Provide the (X, Y) coordinate of the cell's center where the given text is located.  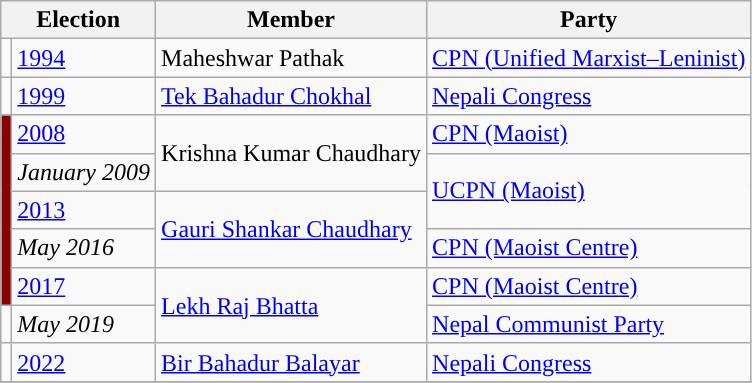
Election (78, 20)
Krishna Kumar Chaudhary (292, 153)
May 2016 (84, 248)
May 2019 (84, 324)
2008 (84, 134)
1994 (84, 58)
Member (292, 20)
Lekh Raj Bhatta (292, 305)
2013 (84, 210)
UCPN (Maoist) (589, 191)
2017 (84, 286)
2022 (84, 362)
Bir Bahadur Balayar (292, 362)
CPN (Maoist) (589, 134)
Maheshwar Pathak (292, 58)
January 2009 (84, 172)
Party (589, 20)
Nepal Communist Party (589, 324)
1999 (84, 96)
Tek Bahadur Chokhal (292, 96)
Gauri Shankar Chaudhary (292, 229)
CPN (Unified Marxist–Leninist) (589, 58)
